Extract the [X, Y] coordinate from the center of the cell holding the provided text.  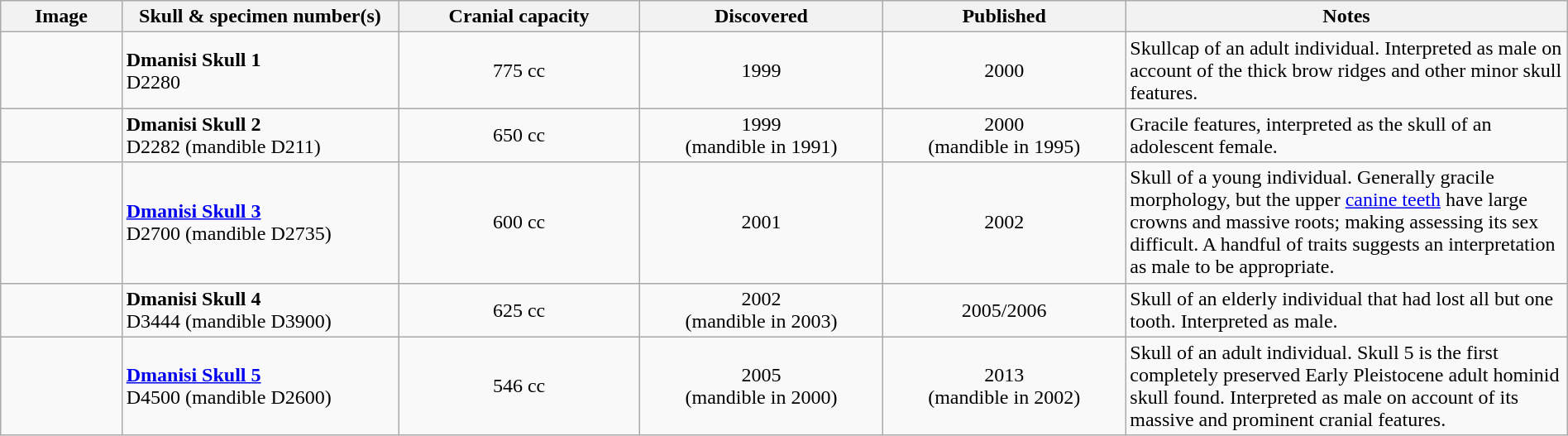
Cranial capacity [519, 17]
2000 [1004, 70]
Dmanisi Skull 3D2700 (mandible D2735) [260, 223]
Gracile features, interpreted as the skull of an adolescent female. [1346, 136]
600 cc [519, 223]
546 cc [519, 386]
625 cc [519, 309]
775 cc [519, 70]
Published [1004, 17]
2005(mandible in 2000) [761, 386]
Image [61, 17]
Discovered [761, 17]
Dmanisi Skull 1D2280 [260, 70]
1999(mandible in 1991) [761, 136]
2002(mandible in 2003) [761, 309]
2000(mandible in 1995) [1004, 136]
Skull of an elderly individual that had lost all but one tooth. Interpreted as male. [1346, 309]
Notes [1346, 17]
Dmanisi Skull 4D3444 (mandible D3900) [260, 309]
2005/2006 [1004, 309]
Dmanisi Skull 2D2282 (mandible D211) [260, 136]
Skull & specimen number(s) [260, 17]
Skullcap of an adult individual. Interpreted as male on account of the thick brow ridges and other minor skull features. [1346, 70]
2013(mandible in 2002) [1004, 386]
2001 [761, 223]
2002 [1004, 223]
Dmanisi Skull 5D4500 (mandible D2600) [260, 386]
650 cc [519, 136]
1999 [761, 70]
